Capture the cell that displays the provided text and extract its [X, Y] central coordinate. 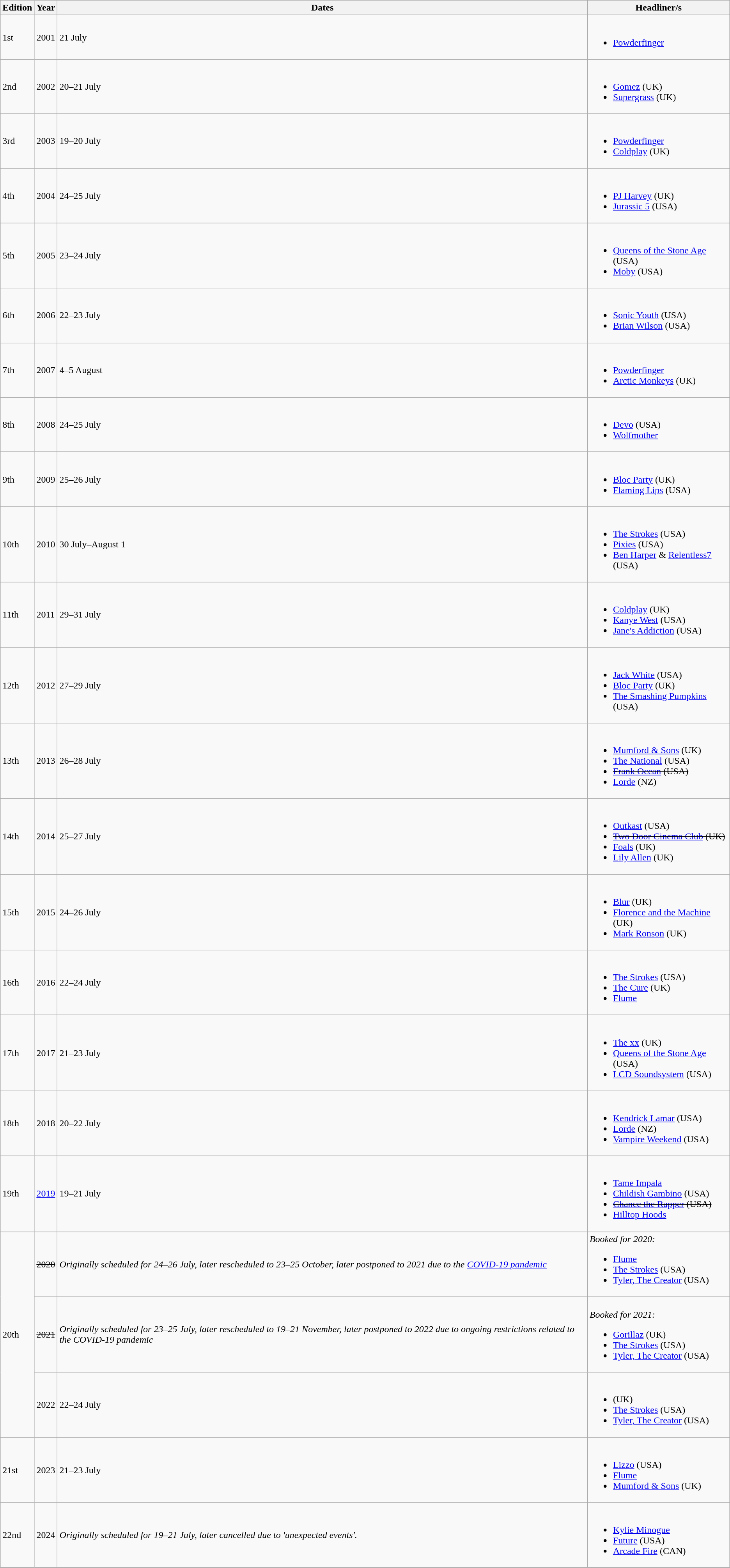
21st [17, 1470]
14th [17, 837]
21 July [322, 37]
20–22 July [322, 1124]
Devo (USA)Wolfmother [658, 425]
Edition [17, 8]
8th [17, 425]
11th [17, 614]
2024 [46, 1535]
Mumford & Sons (UK)The National (USA)Frank Ocean (USA)Lorde (NZ) [658, 761]
2021 [46, 1334]
Headliner/s [658, 8]
2015 [46, 912]
Gomez (UK)Supergrass (UK) [658, 87]
4th [17, 196]
19–21 July [322, 1194]
2004 [46, 196]
15th [17, 912]
7th [17, 370]
2016 [46, 982]
5th [17, 256]
2018 [46, 1124]
29–31 July [322, 614]
1st [17, 37]
2002 [46, 87]
2011 [46, 614]
Outkast (USA)Two Door Cinema Club (UK)Foals (UK)Lily Allen (UK) [658, 837]
22nd [17, 1535]
12th [17, 685]
2010 [46, 544]
PowderfingerColdplay (UK) [658, 141]
18th [17, 1124]
25–26 July [322, 479]
Booked for 2021:Gorillaz (UK)The Strokes (USA)Tyler, The Creator (USA) [658, 1334]
2007 [46, 370]
20th [17, 1334]
2023 [46, 1470]
The Strokes (USA)Pixies (USA)Ben Harper & Relentless7 (USA) [658, 544]
Lizzo (USA)FlumeMumford & Sons (UK) [658, 1470]
Dates [322, 8]
Bloc Party (UK)Flaming Lips (USA) [658, 479]
Booked for 2020:FlumeThe Strokes (USA)Tyler, The Creator (USA) [658, 1264]
13th [17, 761]
2008 [46, 425]
30 July–August 1 [322, 544]
Sonic Youth (USA)Brian Wilson (USA) [658, 315]
2012 [46, 685]
22–23 July [322, 315]
2001 [46, 37]
(UK)The Strokes (USA)Tyler, The Creator (USA) [658, 1405]
2006 [46, 315]
PowderfingerArctic Monkeys (UK) [658, 370]
17th [17, 1053]
9th [17, 479]
27–29 July [322, 685]
Originally scheduled for 24–26 July, later rescheduled to 23–25 October, later postponed to 2021 due to the COVID-19 pandemic [322, 1264]
2005 [46, 256]
Queens of the Stone Age (USA)Moby (USA) [658, 256]
3rd [17, 141]
10th [17, 544]
20–21 July [322, 87]
Coldplay (UK)Kanye West (USA)Jane's Addiction (USA) [658, 614]
The Strokes (USA)The Cure (UK)Flume [658, 982]
19–20 July [322, 141]
24–26 July [322, 912]
4–5 August [322, 370]
Blur (UK)Florence and the Machine (UK)Mark Ronson (UK) [658, 912]
19th [17, 1194]
6th [17, 315]
2013 [46, 761]
25–27 July [322, 837]
Kendrick Lamar (USA)Lorde (NZ)Vampire Weekend (USA) [658, 1124]
Kylie MinogueFuture (USA)Arcade Fire (CAN) [658, 1535]
2019 [46, 1194]
2022 [46, 1405]
2017 [46, 1053]
16th [17, 982]
Powderfinger [658, 37]
26–28 July [322, 761]
2014 [46, 837]
2020 [46, 1264]
Year [46, 8]
2009 [46, 479]
2003 [46, 141]
The xx (UK)Queens of the Stone Age (USA)LCD Soundsystem (USA) [658, 1053]
Tame ImpalaChildish Gambino (USA)Chance the Rapper (USA)Hilltop Hoods [658, 1194]
Jack White (USA)Bloc Party (UK)The Smashing Pumpkins (USA) [658, 685]
23–24 July [322, 256]
2nd [17, 87]
PJ Harvey (UK)Jurassic 5 (USA) [658, 196]
Originally scheduled for 19–21 July, later cancelled due to 'unexpected events'. [322, 1535]
